Find where the given text appears and provide that cell's center as [X, Y] coordinate. 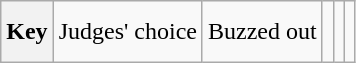
Key [27, 32]
Buzzed out [262, 32]
Judges' choice [128, 32]
